Locate the cell with the specified text and output its [x, y] center coordinate. 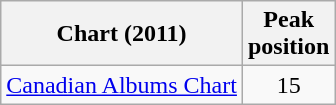
Chart (2011) [122, 34]
Peakposition [288, 34]
Canadian Albums Chart [122, 85]
15 [288, 85]
